Output the [X, Y] coordinate of the center of the cell containing the given text.  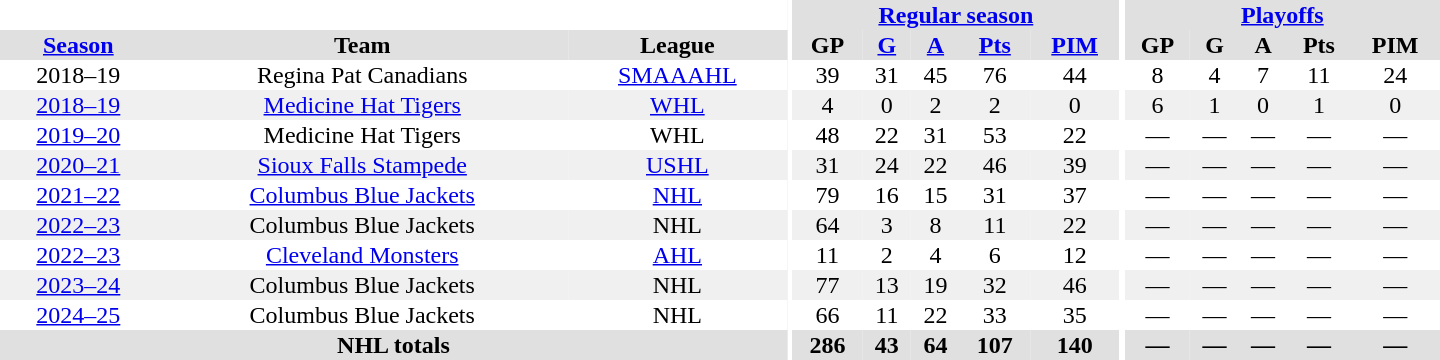
Playoffs [1282, 15]
2023–24 [78, 285]
140 [1074, 345]
33 [995, 315]
2019–20 [78, 135]
76 [995, 75]
Regina Pat Canadians [362, 75]
Season [78, 45]
44 [1074, 75]
2020–21 [78, 165]
13 [888, 285]
Sioux Falls Stampede [362, 165]
32 [995, 285]
66 [827, 315]
286 [827, 345]
77 [827, 285]
League [678, 45]
USHL [678, 165]
48 [827, 135]
SMAAAHL [678, 75]
3 [888, 225]
NHL totals [394, 345]
37 [1074, 195]
2024–25 [78, 315]
19 [936, 285]
43 [888, 345]
16 [888, 195]
35 [1074, 315]
53 [995, 135]
12 [1074, 255]
45 [936, 75]
107 [995, 345]
Regular season [956, 15]
7 [1264, 75]
AHL [678, 255]
79 [827, 195]
2021–22 [78, 195]
Cleveland Monsters [362, 255]
15 [936, 195]
Team [362, 45]
